From the cell containing the given text, extract its center point as (X, Y) coordinate. 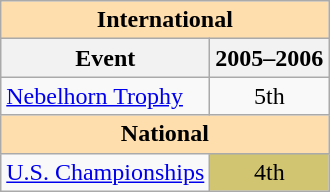
U.S. Championships (106, 172)
National (165, 134)
International (165, 20)
2005–2006 (270, 58)
Event (106, 58)
4th (270, 172)
5th (270, 96)
Nebelhorn Trophy (106, 96)
